Extract the (x, y) coordinate from the center of the cell holding the provided text.  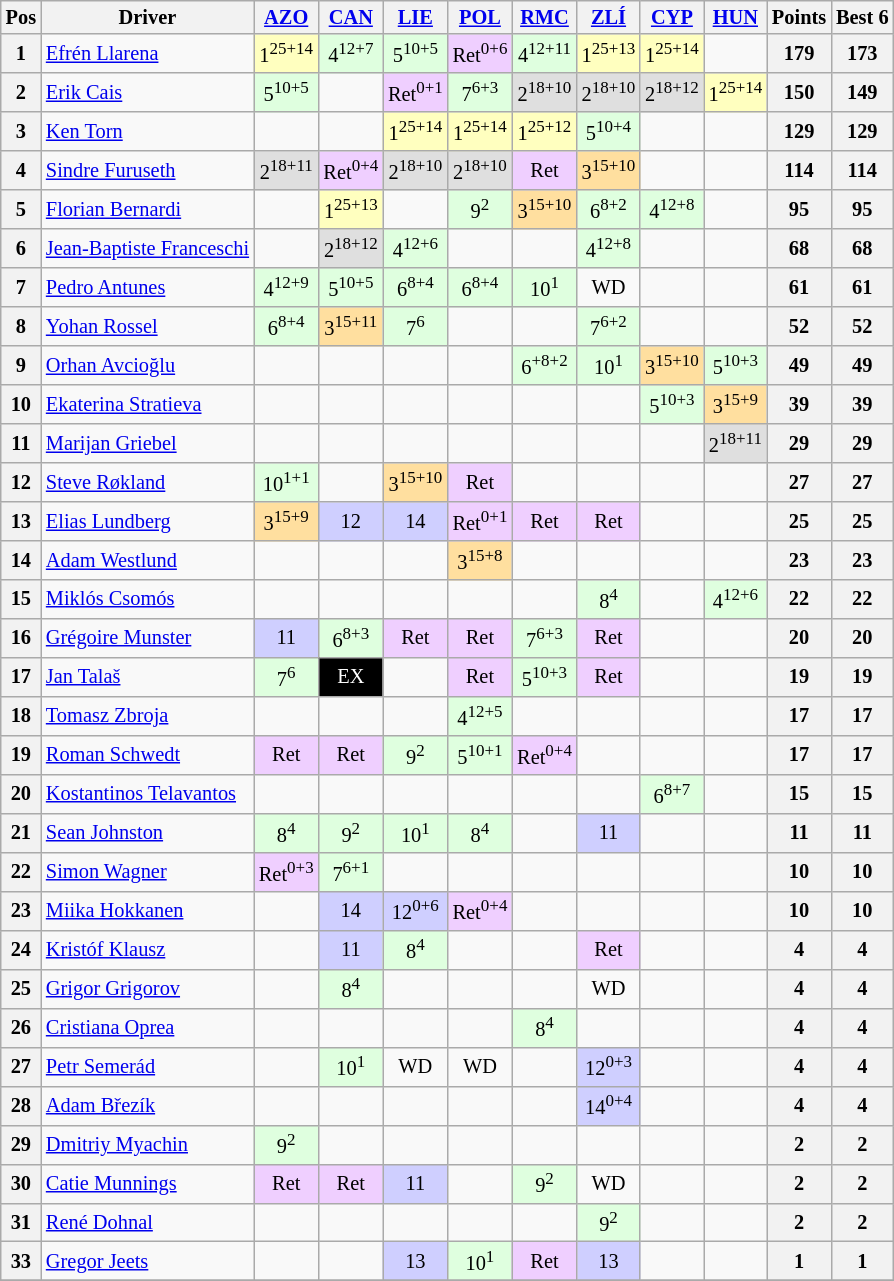
Efrén Llarena (148, 54)
Petr Semerád (148, 1066)
Marijan Griebel (148, 444)
Tomasz Zbroja (148, 716)
179 (799, 54)
412+5 (480, 716)
Miklós Csomós (148, 598)
Kostantinos Telavantos (148, 794)
5 (21, 210)
Simon Wagner (148, 872)
Ken Torn (148, 132)
René Dohnal (148, 1222)
Kristóf Klausz (148, 950)
315+8 (480, 560)
HUN (736, 17)
28 (21, 1106)
Pedro Antunes (148, 288)
412+7 (350, 54)
Ret0+6 (480, 54)
Orhan Avcioğlu (148, 366)
POL (480, 17)
AZO (286, 17)
8 (21, 326)
7 (21, 288)
173 (862, 54)
6 (21, 248)
Catie Munnings (148, 1184)
31 (21, 1222)
Driver (148, 17)
412+9 (286, 288)
510+1 (480, 754)
Sindre Furuseth (148, 170)
30 (21, 1184)
76+2 (608, 326)
68+3 (350, 638)
125+12 (544, 132)
18 (21, 716)
3 (21, 132)
LIE (416, 17)
412+11 (544, 54)
CAN (350, 17)
Adam Westlund (148, 560)
RMC (544, 17)
150 (799, 92)
CYP (672, 17)
Pos (21, 17)
Roman Schwedt (148, 754)
120+3 (608, 1066)
ZLÍ (608, 17)
Points (799, 17)
101+1 (286, 482)
Jean-Baptiste Franceschi (148, 248)
140+4 (608, 1106)
Miika Hokkanen (148, 910)
21 (21, 832)
315+11 (350, 326)
Grigor Grigorov (148, 988)
Elias Lundberg (148, 520)
EX (350, 676)
Grégoire Munster (148, 638)
24 (21, 950)
16 (21, 638)
Ekaterina Stratieva (148, 404)
Sean Johnston (148, 832)
68+7 (672, 794)
Florian Bernardi (148, 210)
Erik Cais (148, 92)
Cristiana Oprea (148, 1028)
76+1 (350, 872)
Adam Březík (148, 1106)
Best 6 (862, 17)
Jan Talaš (148, 676)
68+2 (608, 210)
120+6 (416, 910)
149 (862, 92)
Steve Røkland (148, 482)
Ret0+3 (286, 872)
Yohan Rossel (148, 326)
Dmitriy Myachin (148, 1144)
9 (21, 366)
510+4 (608, 132)
26 (21, 1028)
33 (21, 1262)
Gregor Jeets (148, 1262)
6+8+2 (544, 366)
